Scan for the cell matching the given text and deliver its (X, Y) coordinate at center. 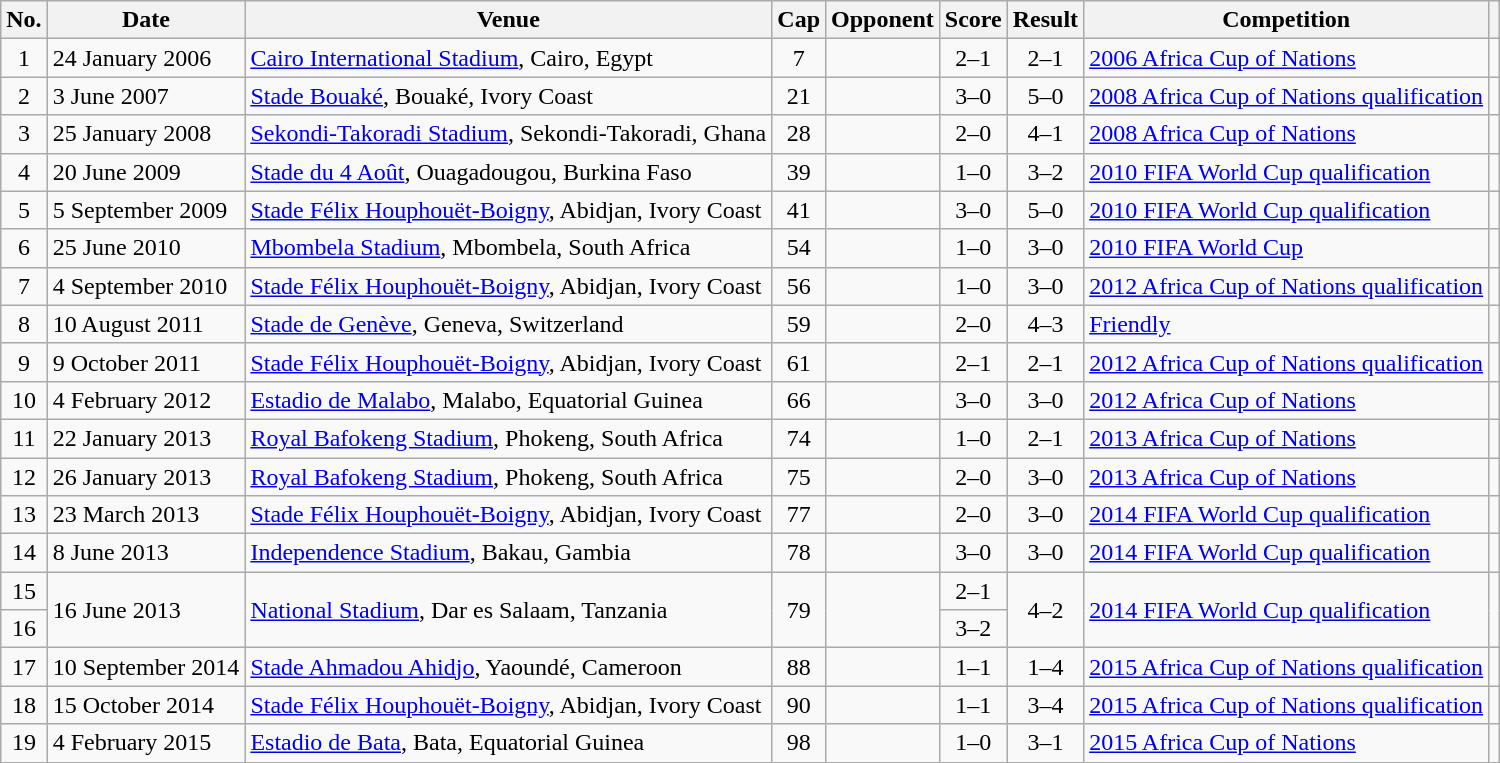
2008 Africa Cup of Nations (1286, 134)
6 (24, 248)
74 (799, 438)
16 June 2013 (146, 610)
Estadio de Malabo, Malabo, Equatorial Guinea (508, 400)
2015 Africa Cup of Nations (1286, 743)
14 (24, 553)
Date (146, 20)
Result (1045, 20)
Sekondi-Takoradi Stadium, Sekondi-Takoradi, Ghana (508, 134)
17 (24, 667)
Stade de Genève, Geneva, Switzerland (508, 324)
4–3 (1045, 324)
2008 Africa Cup of Nations qualification (1286, 96)
25 June 2010 (146, 248)
12 (24, 477)
8 June 2013 (146, 553)
88 (799, 667)
5 (24, 210)
13 (24, 515)
15 (24, 591)
28 (799, 134)
10 September 2014 (146, 667)
39 (799, 172)
1–4 (1045, 667)
4–2 (1045, 610)
8 (24, 324)
National Stadium, Dar es Salaam, Tanzania (508, 610)
16 (24, 629)
4 September 2010 (146, 286)
23 March 2013 (146, 515)
21 (799, 96)
5 September 2009 (146, 210)
54 (799, 248)
Independence Stadium, Bakau, Gambia (508, 553)
4 (24, 172)
Mbombela Stadium, Mbombela, South Africa (508, 248)
19 (24, 743)
3–4 (1045, 705)
25 January 2008 (146, 134)
Stade du 4 Août, Ouagadougou, Burkina Faso (508, 172)
18 (24, 705)
Score (973, 20)
Estadio de Bata, Bata, Equatorial Guinea (508, 743)
11 (24, 438)
3–1 (1045, 743)
24 January 2006 (146, 58)
2012 Africa Cup of Nations (1286, 400)
15 October 2014 (146, 705)
Venue (508, 20)
2006 Africa Cup of Nations (1286, 58)
79 (799, 610)
3 (24, 134)
77 (799, 515)
98 (799, 743)
26 January 2013 (146, 477)
4–1 (1045, 134)
61 (799, 362)
No. (24, 20)
78 (799, 553)
Cairo International Stadium, Cairo, Egypt (508, 58)
75 (799, 477)
2010 FIFA World Cup (1286, 248)
2 (24, 96)
9 (24, 362)
3 June 2007 (146, 96)
Stade Ahmadou Ahidjo, Yaoundé, Cameroon (508, 667)
1 (24, 58)
4 February 2012 (146, 400)
59 (799, 324)
4 February 2015 (146, 743)
9 October 2011 (146, 362)
41 (799, 210)
20 June 2009 (146, 172)
Stade Bouaké, Bouaké, Ivory Coast (508, 96)
Friendly (1286, 324)
22 January 2013 (146, 438)
10 August 2011 (146, 324)
90 (799, 705)
Competition (1286, 20)
56 (799, 286)
Opponent (883, 20)
66 (799, 400)
Cap (799, 20)
10 (24, 400)
